Identify which cell holds the provided text, then report its [X, Y] central coordinate. 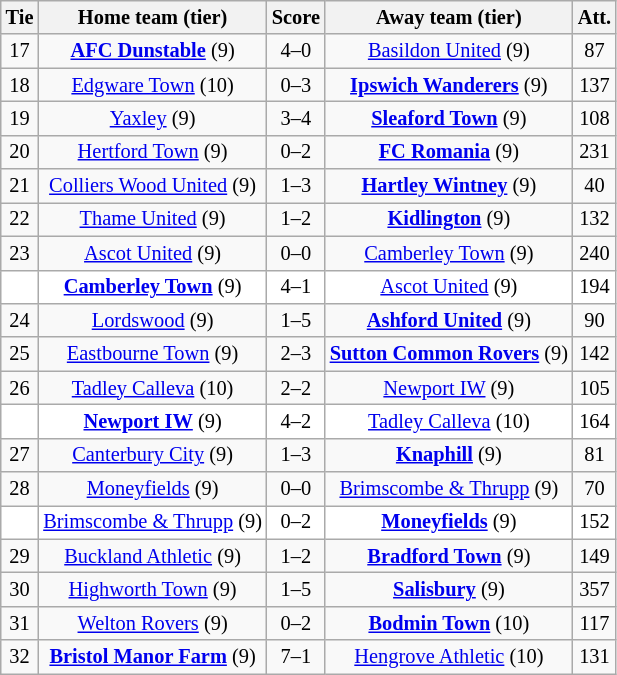
AFC Dunstable (9) [152, 51]
2–3 [296, 354]
Salisbury (9) [449, 589]
32 [20, 657]
Yaxley (9) [152, 118]
Hertford Town (9) [152, 152]
70 [594, 489]
23 [20, 253]
17 [20, 51]
FC Romania (9) [449, 152]
Kidlington (9) [449, 219]
240 [594, 253]
117 [594, 623]
Welton Rovers (9) [152, 623]
Knaphill (9) [449, 455]
21 [20, 186]
131 [594, 657]
28 [20, 489]
Colliers Wood United (9) [152, 186]
4–0 [296, 51]
4–1 [296, 287]
24 [20, 320]
231 [594, 152]
40 [594, 186]
137 [594, 85]
Buckland Athletic (9) [152, 556]
Ashford United (9) [449, 320]
22 [20, 219]
0–3 [296, 85]
357 [594, 589]
19 [20, 118]
7–1 [296, 657]
26 [20, 388]
Eastbourne Town (9) [152, 354]
Thame United (9) [152, 219]
194 [594, 287]
Bodmin Town (10) [449, 623]
3–4 [296, 118]
108 [594, 118]
30 [20, 589]
87 [594, 51]
132 [594, 219]
Sutton Common Rovers (9) [449, 354]
164 [594, 421]
Basildon United (9) [449, 51]
Away team (tier) [449, 17]
20 [20, 152]
Home team (tier) [152, 17]
Canterbury City (9) [152, 455]
Bradford Town (9) [449, 556]
90 [594, 320]
27 [20, 455]
149 [594, 556]
Edgware Town (10) [152, 85]
Bristol Manor Farm (9) [152, 657]
Ipswich Wanderers (9) [449, 85]
Hartley Wintney (9) [449, 186]
2–2 [296, 388]
31 [20, 623]
Lordswood (9) [152, 320]
Tie [20, 17]
105 [594, 388]
152 [594, 522]
Att. [594, 17]
25 [20, 354]
18 [20, 85]
Highworth Town (9) [152, 589]
Hengrove Athletic (10) [449, 657]
81 [594, 455]
29 [20, 556]
4–2 [296, 421]
142 [594, 354]
Sleaford Town (9) [449, 118]
Score [296, 17]
